Capture the cell that displays the provided text and extract its (x, y) central coordinate. 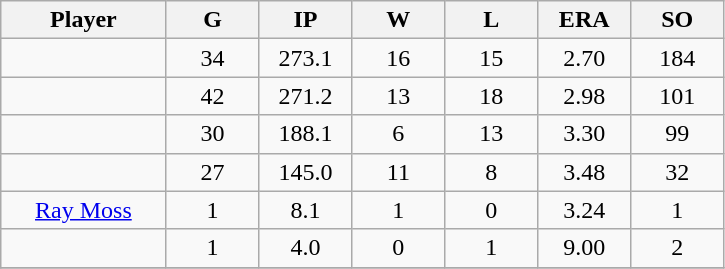
16 (398, 58)
W (398, 20)
L (492, 20)
Ray Moss (84, 210)
99 (678, 134)
4.0 (306, 248)
11 (398, 172)
6 (398, 134)
8 (492, 172)
18 (492, 96)
34 (212, 58)
Player (84, 20)
3.48 (584, 172)
188.1 (306, 134)
3.24 (584, 210)
G (212, 20)
2.98 (584, 96)
30 (212, 134)
9.00 (584, 248)
27 (212, 172)
2 (678, 248)
184 (678, 58)
15 (492, 58)
101 (678, 96)
SO (678, 20)
2.70 (584, 58)
273.1 (306, 58)
3.30 (584, 134)
42 (212, 96)
145.0 (306, 172)
ERA (584, 20)
32 (678, 172)
8.1 (306, 210)
271.2 (306, 96)
IP (306, 20)
